Pinpoint the cell where the given text exists, returning its [x, y] midpoint coordinate. 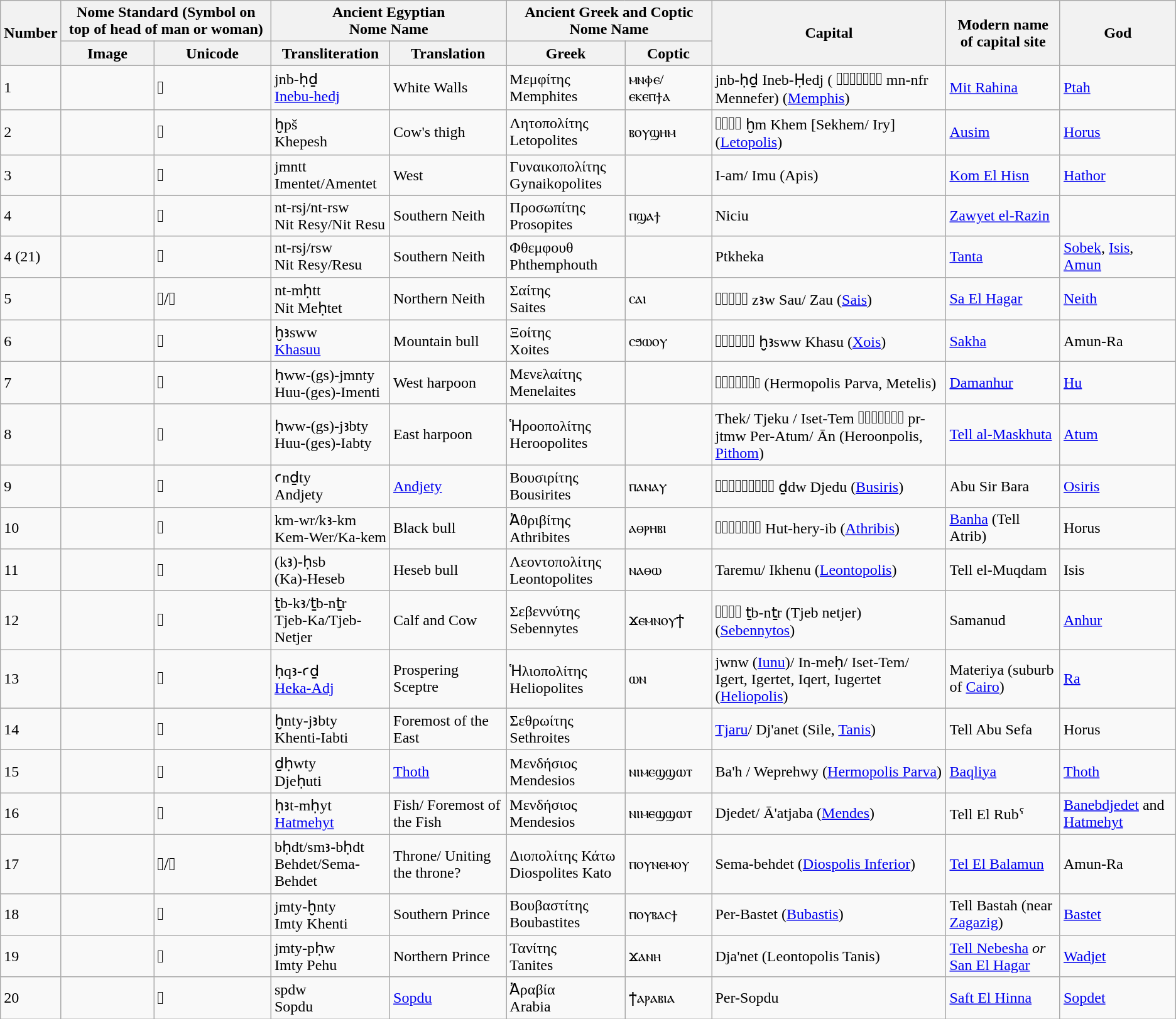
Cow's thigh [449, 132]
𓈤/𓈥 [212, 298]
Per-Sopdu [829, 998]
jnb-ḥḏ Ineb-Ḥedj ( 𓏠𓈖𓄤𓆑𓂋𓉴𓊖 mn-nfr Mennefer) (Memphis) [829, 88]
𓈫 [212, 570]
ΒουσιρίτηςBousirites [565, 486]
Saft El Hinna [1003, 998]
Hu [1118, 383]
Διοπολίτης ΚάτωDiospolites Kato [565, 864]
𓈪 [212, 528]
ⲛⲁⲑⲱ [668, 570]
ḫnty-jꜣbtyKhenti-Iabti [330, 729]
ΞοίτηςXoites [565, 341]
𓈭 [212, 679]
11 [31, 570]
ΒουβαστίτηςBoubastites [565, 915]
ΛεοντοπολίτηςLeontopolites [565, 570]
𓉐𓏤𓊨𓁹𓎟𓊽𓂧𓅱𓊖 ḏdw Djedu (Busiris) [829, 486]
Ausim [1003, 132]
Throne/ Uniting the throne? [449, 864]
Wadjet [1118, 956]
Ra [1118, 679]
Sa El Hagar [1003, 298]
Isis [1118, 570]
Nome Standard (Symbol on top of head of man or woman) [166, 21]
Number [31, 33]
𓈦 [212, 341]
𓈩 [212, 486]
Tell Abu Sefa [1003, 729]
Materiya (suburb of Cairo) [1003, 679]
Hathor [1118, 175]
ⲡⲟⲩⲃⲁⲥϯ [668, 915]
14 [31, 729]
Image [107, 53]
𓈳 [212, 915]
Tell el-Muqdam [1003, 570]
𓈨 [212, 434]
jmty-pḥwImty Pehu [330, 956]
ḥww-(gs)-jmntyHuu-(ges)-Imenti [330, 383]
18 [31, 915]
4 [31, 216]
Translation [449, 53]
ΜενελαίτηςMenelaites [565, 383]
ΓυναικοπολίτηςGynaikopolites [565, 175]
(kꜣ)-ḥsb(Ka)-Heseb [330, 570]
Prospering Sceptre [449, 679]
Ancient Greek and Coptic Nome Name [609, 21]
6 [31, 341]
16 [31, 814]
Ptah [1118, 88]
Per-Bastet (Bubastis) [829, 915]
Thek/ Tjeku / Iset-Tem 𓉐𓏤𓏏𓍃𓅓𓏏𓊖 pr-jtmw Per-Atum/ Ān (Heroonpolis, Pithom) [829, 434]
Fish/ Foremost of the Fish [449, 814]
nt-mḥttNit Meḥtet [330, 298]
ΣεβεννύτηςSebennytes [565, 620]
Sopdet [1118, 998]
Black bull [449, 528]
𓊹𓍿𓃀𓊖 ṯb-nṯr (Tjeb netjer) (Sebennytos) [829, 620]
ἈθριβίτηςAthribites [565, 528]
1 [31, 88]
Capital [829, 33]
ⲡⲁⲛⲁⲩ [668, 486]
Mountain bull [449, 341]
𓈬 [212, 620]
ⲃⲟⲩϣⲏⲙ [668, 132]
𓈰 [212, 814]
White Walls [449, 88]
7 [31, 383]
West [449, 175]
Ancient EgyptianNome Name [388, 21]
Coptic [668, 53]
jnb-ḥḏInebu-hedj [330, 88]
jmty-ḫntyImty Khenti [330, 915]
Dja'net (Leontopolis Tanis) [829, 956]
ἩροοπολίτηςHeroopolites [565, 434]
𓈢 [212, 175]
Tell El Rubˁ [1003, 814]
God [1118, 33]
Southern Prince [449, 915]
ΦθεμφουθPhthemphouth [565, 256]
Kom El Hisn [1003, 175]
Transliteration [330, 53]
Northern Neith [449, 298]
Unicode [212, 53]
ΣεθρωίτηςSethroites [565, 729]
𓈴 [212, 956]
Banha (Tell Atrib) [1003, 528]
ϫⲉⲙⲛⲟⲩϯ [668, 620]
Greek [565, 53]
West harpoon [449, 383]
Anhur [1118, 620]
ꜥnḏtyAndjety [330, 486]
Ba'h / Weprehwy (Hermopolis Parva) [829, 771]
13 [31, 679]
Damanhur [1003, 383]
Neith [1118, 298]
Calf and Cow [449, 620]
ⲁⲑⲣⲏⲃⲓ [668, 528]
ḫꜣswwKhasuu [330, 341]
Taremu/ Ikhenu (Leontopolis) [829, 570]
I-am/ Imu (Apis) [829, 175]
9 [31, 486]
ⲡϣⲁϯ [668, 216]
𓈡 [212, 132]
𓆼𓋴𓅱𓅱𓏏𓊖 ḫꜣsww Khasu (Xois) [829, 341]
ΛητοπολίτηςLetopolites [565, 132]
ϫⲁⲛⲏ [668, 956]
ⲥⲁⲓ [668, 298]
Tell Nebesha or San El Hagar [1003, 956]
3 [31, 175]
Tell Bastah (near Zagazig) [1003, 915]
jmnttImentet/Amentet [330, 175]
𓉗𓏏𓉐𓇾𓁷𓄣𓊖 Hut-hery-ib (Athribis) [829, 528]
𓈵 [212, 998]
ḥꜣt-mḥytHatmehyt [330, 814]
ϯⲁⲣⲁⲃⲓⲁ [668, 998]
𓊃𓅭𓄿𓅱𓊖 zꜣw Sau/ Zau (Sais) [829, 298]
Tel El Balamun [1003, 864]
ΜεμφίτηςMemphites [565, 88]
Bastet [1118, 915]
ⲙⲛⲫⲉ/ ⲉⲕⲉⲡϯⲁ [668, 88]
Zawyet el-Razin [1003, 216]
East harpoon [449, 434]
20 [31, 998]
ἈραβίαArabia [565, 998]
Northern Prince [449, 956]
Niciu [829, 216]
ṯb-kꜣ/ṯb-nṯrTjeb-Ka/Tjeb-Netjer [330, 620]
𓐍𓋉𓅓𓊖 ḫm Khem [Sekhem/ Iry] (Letopolis) [829, 132]
𓈱/𓈲 [212, 864]
Osiris [1118, 486]
𓂧𓏇𓇌𓊖𓏌𓅃𓏤 (Hermopolis Parva, Metelis) [829, 383]
5 [31, 298]
Ptkheka [829, 256]
km-wr/kꜣ-kmKem-Wer/Ka-kem [330, 528]
Baqliya [1003, 771]
Tell al-Maskhuta [1003, 434]
Mit Rahina [1003, 88]
Samanud [1003, 620]
Sakha [1003, 341]
Atum [1118, 434]
𓈠 [212, 88]
ⲱⲛ [668, 679]
Sobek, Isis, Amun [1118, 256]
Modern name of capital site [1003, 33]
Djedet/ Ā'atjaba (Mendes) [829, 814]
ΤανίτηςTanites [565, 956]
ⲥϧⲱⲟⲩ [668, 341]
spdwSopdu [330, 998]
𓈮 [212, 729]
10 [31, 528]
Abu Sir Bara [1003, 486]
12 [31, 620]
bḥdt/smꜣ-bḥdtBehdet/Sema-Behdet [330, 864]
ΣαίτηςSaites [565, 298]
Foremost of the East [449, 729]
ΠροσωπίτηςProsopites [565, 216]
4 (21) [31, 256]
15 [31, 771]
Heseb bull [449, 570]
ḥqꜣ-ꜥḏHeka-Adj [330, 679]
ḫpšKhepesh [330, 132]
ḥww-(gs)-jꜣbtyHuu-(ges)-Iabty [330, 434]
Andjety [449, 486]
17 [31, 864]
jwnw (Iunu)/ In-meḥ/ Iset-Tem/ Igert, Igertet, Iqert, Iugertet (Heliopolis) [829, 679]
𓈯 [212, 771]
𓈧 [212, 383]
Sema-behdet (Diospolis Inferior) [829, 864]
19 [31, 956]
2 [31, 132]
nt-rsj/nt-rswNit Resy/Nit Resu [330, 216]
Banebdjedet and Hatmehyt [1118, 814]
Sopdu [449, 998]
Tjaru/ Dj'anet (Sile, Tanis) [829, 729]
ⲡⲟⲩⲛⲉⲙⲟⲩ [668, 864]
8 [31, 434]
ἩλιοπολίτηςHeliopolites [565, 679]
ḏḥwtyDjeḥuti [330, 771]
nt-rsj/rswNit Resy/Resu [330, 256]
Tanta [1003, 256]
